Find where the given text appears and provide that cell's center as [X, Y] coordinate. 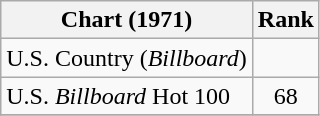
U.S. Billboard Hot 100 [127, 96]
Rank [286, 20]
U.S. Country (Billboard) [127, 58]
68 [286, 96]
Chart (1971) [127, 20]
